From the cell containing the given text, extract its center point as (x, y) coordinate. 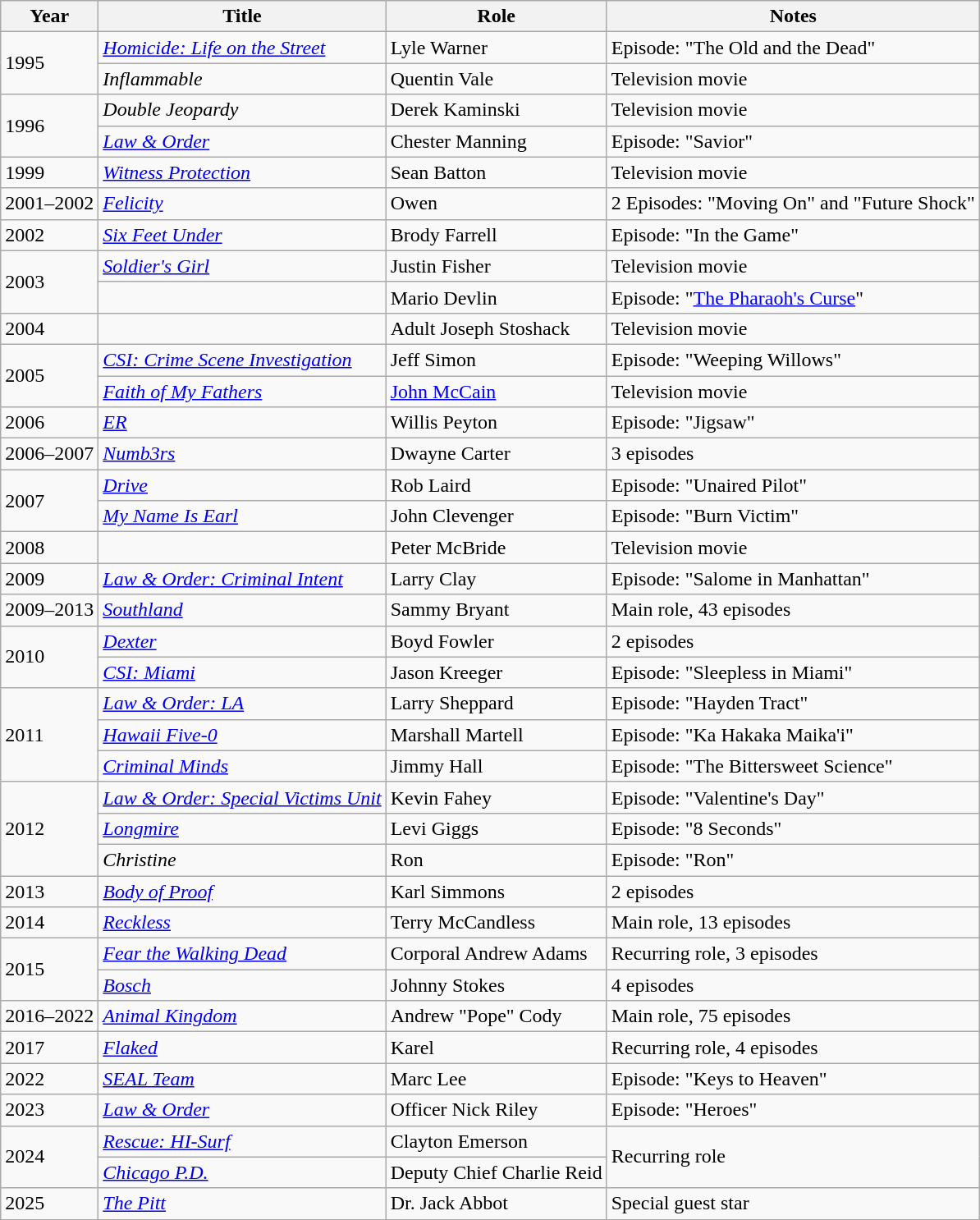
Body of Proof (242, 891)
Dwayne Carter (496, 454)
2010 (49, 657)
Ron (496, 860)
Hawaii Five-0 (242, 735)
Justin Fisher (496, 266)
Six Feet Under (242, 235)
Karel (496, 1048)
Episode: "Salome in Manhattan" (793, 579)
Peter McBride (496, 548)
2009 (49, 579)
1995 (49, 63)
2008 (49, 548)
Criminal Minds (242, 766)
2003 (49, 282)
Fear the Walking Dead (242, 954)
Levi Giggs (496, 828)
Owen (496, 204)
Christine (242, 860)
Southland (242, 610)
2007 (49, 501)
Special guest star (793, 1204)
Rescue: HI-Surf (242, 1141)
Corporal Andrew Adams (496, 954)
2023 (49, 1110)
Law & Order: Criminal Intent (242, 579)
Dexter (242, 641)
Brody Farrell (496, 235)
Mario Devlin (496, 297)
1999 (49, 172)
Episode: "Heroes" (793, 1110)
Episode: "Ka Hakaka Maika'i" (793, 735)
Andrew "Pope" Cody (496, 1016)
Episode: "The Pharaoh's Curse" (793, 297)
Law & Order: Special Victims Unit (242, 797)
Sammy Bryant (496, 610)
1996 (49, 126)
Terry McCandless (496, 923)
2025 (49, 1204)
3 episodes (793, 454)
2002 (49, 235)
Episode: "Valentine's Day" (793, 797)
2004 (49, 328)
Longmire (242, 828)
Jimmy Hall (496, 766)
2014 (49, 923)
Chester Manning (496, 141)
Quentin Vale (496, 79)
Felicity (242, 204)
Episode: "The Old and the Dead" (793, 48)
4 episodes (793, 985)
2006 (49, 423)
Kevin Fahey (496, 797)
John Clevenger (496, 516)
Larry Sheppard (496, 704)
Rob Laird (496, 485)
John McCain (496, 392)
Marc Lee (496, 1079)
2006–2007 (49, 454)
SEAL Team (242, 1079)
Numb3rs (242, 454)
CSI: Crime Scene Investigation (242, 360)
2012 (49, 828)
Notes (793, 16)
Episode: "Hayden Tract" (793, 704)
CSI: Miami (242, 672)
Title (242, 16)
Reckless (242, 923)
Animal Kingdom (242, 1016)
Episode: "Jigsaw" (793, 423)
ER (242, 423)
Episode: "The Bittersweet Science" (793, 766)
Double Jeopardy (242, 110)
Johnny Stokes (496, 985)
Flaked (242, 1048)
Recurring role (793, 1157)
Episode: "Weeping Willows" (793, 360)
Clayton Emerson (496, 1141)
Lyle Warner (496, 48)
Law & Order: LA (242, 704)
2 Episodes: "Moving On" and "Future Shock" (793, 204)
Episode: "Keys to Heaven" (793, 1079)
2024 (49, 1157)
Episode: "Sleepless in Miami" (793, 672)
2011 (49, 735)
Episode: "8 Seconds" (793, 828)
Inflammable (242, 79)
Jason Kreeger (496, 672)
Main role, 75 episodes (793, 1016)
Role (496, 16)
2015 (49, 970)
2001–2002 (49, 204)
Derek Kaminski (496, 110)
2013 (49, 891)
Drive (242, 485)
Jeff Simon (496, 360)
Recurring role, 4 episodes (793, 1048)
2017 (49, 1048)
Faith of My Fathers (242, 392)
Deputy Chief Charlie Reid (496, 1172)
Episode: "Unaired Pilot" (793, 485)
Main role, 43 episodes (793, 610)
Boyd Fowler (496, 641)
Recurring role, 3 episodes (793, 954)
Homicide: Life on the Street (242, 48)
Dr. Jack Abbot (496, 1204)
Episode: "In the Game" (793, 235)
2005 (49, 375)
Willis Peyton (496, 423)
Karl Simmons (496, 891)
Episode: "Savior" (793, 141)
Sean Batton (496, 172)
Officer Nick Riley (496, 1110)
Year (49, 16)
Witness Protection (242, 172)
Episode: "Ron" (793, 860)
Episode: "Burn Victim" (793, 516)
The Pitt (242, 1204)
Chicago P.D. (242, 1172)
Main role, 13 episodes (793, 923)
Larry Clay (496, 579)
Marshall Martell (496, 735)
2009–2013 (49, 610)
Soldier's Girl (242, 266)
Bosch (242, 985)
2016–2022 (49, 1016)
My Name Is Earl (242, 516)
2022 (49, 1079)
Adult Joseph Stoshack (496, 328)
